For the text-containing cell, return its midpoint in [x, y] coordinate format. 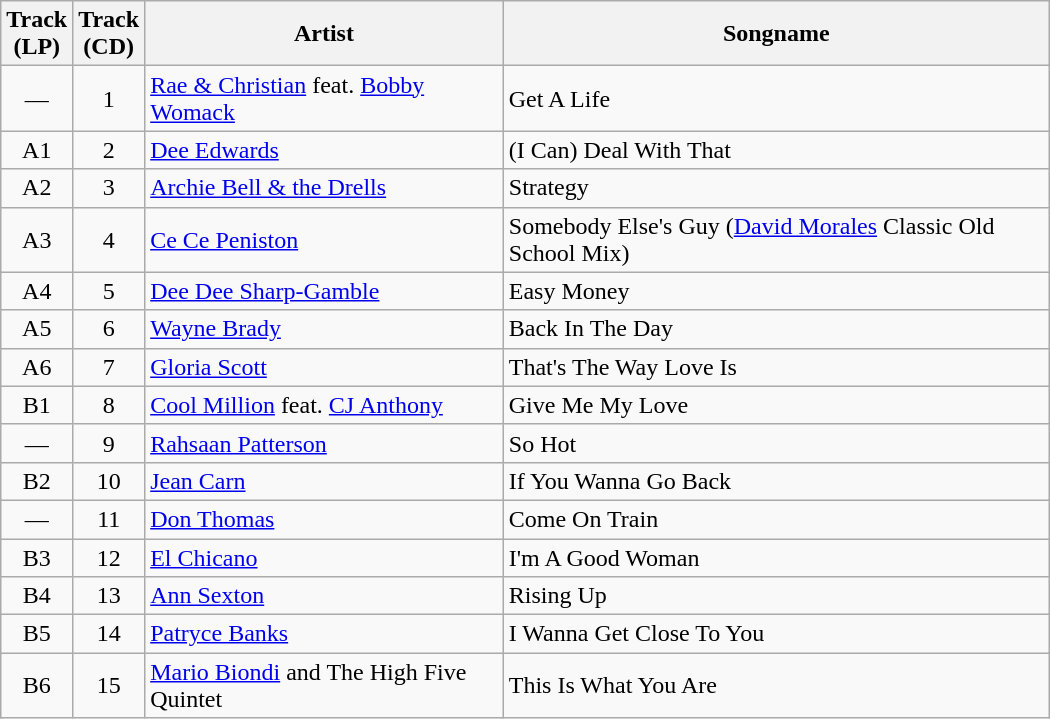
9 [109, 443]
I'm A Good Woman [776, 557]
I Wanna Get Close To You [776, 634]
Ann Sexton [324, 596]
This Is What You Are [776, 686]
12 [109, 557]
3 [109, 188]
So Hot [776, 443]
Ce Ce Peniston [324, 240]
1 [109, 98]
Wayne Brady [324, 329]
8 [109, 405]
Come On Train [776, 519]
B3 [37, 557]
A4 [37, 291]
El Chicano [324, 557]
13 [109, 596]
Patryce Banks [324, 634]
7 [109, 367]
B6 [37, 686]
Back In The Day [776, 329]
A3 [37, 240]
2 [109, 150]
Gloria Scott [324, 367]
If You Wanna Go Back [776, 481]
5 [109, 291]
Dee Edwards [324, 150]
15 [109, 686]
Don Thomas [324, 519]
Songname [776, 34]
Track(LP) [37, 34]
A5 [37, 329]
Mario Biondi and The High Five Quintet [324, 686]
A6 [37, 367]
Strategy [776, 188]
Cool Million feat. CJ Anthony [324, 405]
B4 [37, 596]
Rahsaan Patterson [324, 443]
6 [109, 329]
B1 [37, 405]
B5 [37, 634]
Easy Money [776, 291]
Archie Bell & the Drells [324, 188]
B2 [37, 481]
Somebody Else's Guy (David Morales Classic Old School Mix) [776, 240]
A2 [37, 188]
Rae & Christian feat. Bobby Womack [324, 98]
That's The Way Love Is [776, 367]
Get A Life [776, 98]
Track(CD) [109, 34]
Jean Carn [324, 481]
4 [109, 240]
11 [109, 519]
Artist [324, 34]
Rising Up [776, 596]
Dee Dee Sharp-Gamble [324, 291]
(I Can) Deal With That [776, 150]
A1 [37, 150]
14 [109, 634]
Give Me My Love [776, 405]
10 [109, 481]
